Capture the cell that displays the provided text and extract its [x, y] central coordinate. 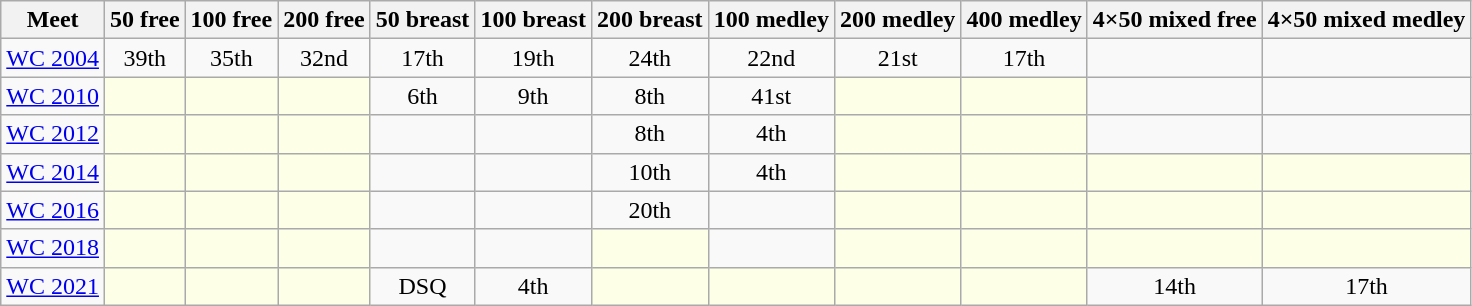
6th [422, 96]
WC 2021 [53, 286]
100 breast [534, 20]
WC 2010 [53, 96]
200 free [324, 20]
50 free [144, 20]
Meet [53, 20]
24th [650, 58]
WC 2016 [53, 210]
20th [650, 210]
39th [144, 58]
14th [1174, 286]
WC 2004 [53, 58]
21st [897, 58]
4×50 mixed free [1174, 20]
19th [534, 58]
WC 2018 [53, 248]
4×50 mixed medley [1366, 20]
41st [771, 96]
35th [232, 58]
9th [534, 96]
400 medley [1024, 20]
100 free [232, 20]
WC 2012 [53, 134]
10th [650, 172]
200 breast [650, 20]
22nd [771, 58]
WC 2014 [53, 172]
200 medley [897, 20]
100 medley [771, 20]
DSQ [422, 286]
32nd [324, 58]
50 breast [422, 20]
